Output the (X, Y) coordinate of the center of the cell containing the given text.  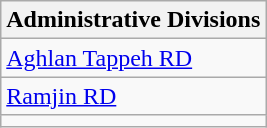
Aghlan Tappeh RD (134, 58)
Administrative Divisions (134, 20)
Ramjin RD (134, 96)
